Extract the (x, y) coordinate from the center of the cell holding the provided text.  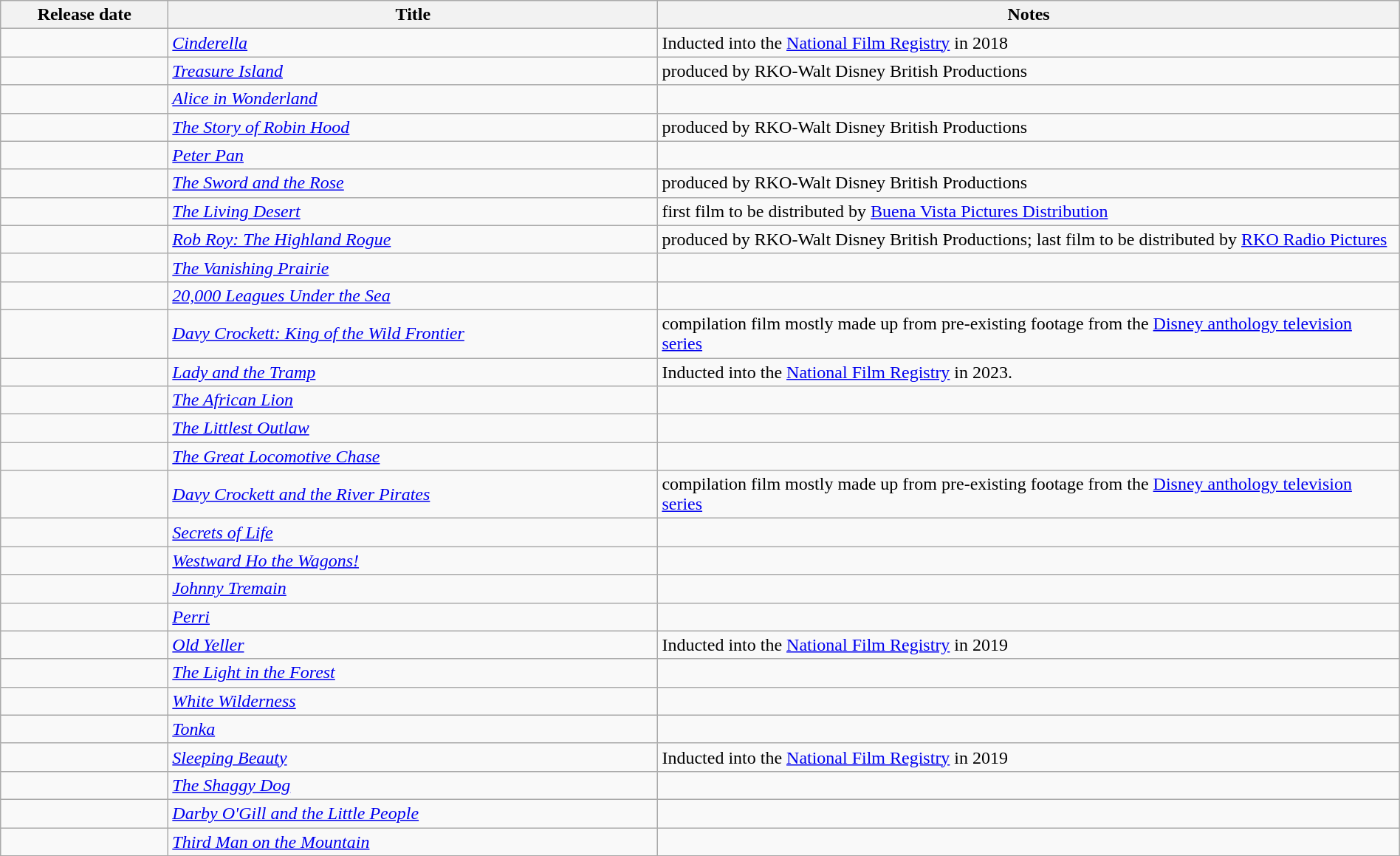
Davy Crockett: King of the Wild Frontier (414, 334)
Old Yeller (414, 645)
Treasure Island (414, 71)
The Light in the Forest (414, 673)
Title (414, 15)
Sleeping Beauty (414, 757)
produced by RKO-Walt Disney British Productions; last film to be distributed by RKO Radio Pictures (1029, 239)
Third Man on the Mountain (414, 841)
Notes (1029, 15)
Tonka (414, 729)
The Sword and the Rose (414, 183)
The Story of Robin Hood (414, 127)
The Living Desert (414, 211)
Alice in Wonderland (414, 99)
first film to be distributed by Buena Vista Pictures Distribution (1029, 211)
Westward Ho the Wagons! (414, 561)
Johnny Tremain (414, 589)
Davy Crockett and the River Pirates (414, 495)
The Great Locomotive Chase (414, 456)
White Wilderness (414, 701)
Rob Roy: The Highland Rogue (414, 239)
20,000 Leagues Under the Sea (414, 295)
Inducted into the National Film Registry in 2018 (1029, 43)
Inducted into the National Film Registry in 2023. (1029, 371)
Lady and the Tramp (414, 371)
Perri (414, 617)
Peter Pan (414, 155)
The Shaggy Dog (414, 785)
Cinderella (414, 43)
The Littlest Outlaw (414, 428)
Release date (84, 15)
The African Lion (414, 400)
The Vanishing Prairie (414, 267)
Secrets of Life (414, 533)
Darby O'Gill and the Little People (414, 813)
